Return the [x, y] coordinate for the center point of the cell that contains the specified text.  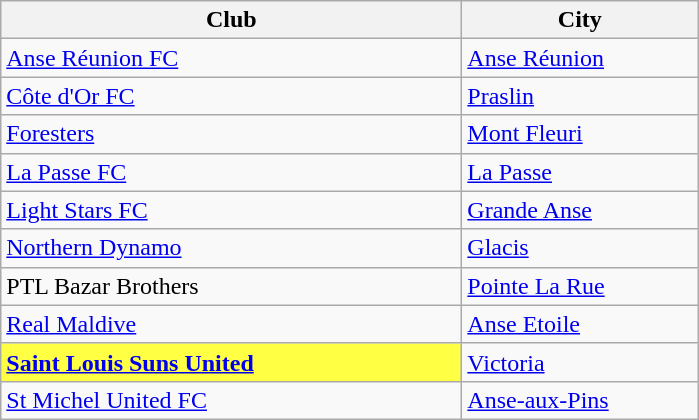
Real Maldive [232, 324]
Grande Anse [580, 210]
Côte d'Or FC [232, 96]
Glacis [580, 248]
Pointe La Rue [580, 286]
La Passe FC [232, 172]
Foresters [232, 134]
St Michel United FC [232, 400]
Anse Etoile [580, 324]
City [580, 20]
Light Stars FC [232, 210]
PTL Bazar Brothers [232, 286]
La Passe [580, 172]
Mont Fleuri [580, 134]
Saint Louis Suns United [232, 362]
Victoria [580, 362]
Anse-aux-Pins [580, 400]
Praslin [580, 96]
Northern Dynamo [232, 248]
Anse Réunion FC [232, 58]
Anse Réunion [580, 58]
Club [232, 20]
